Find where the given text appears and provide that cell's center as [X, Y] coordinate. 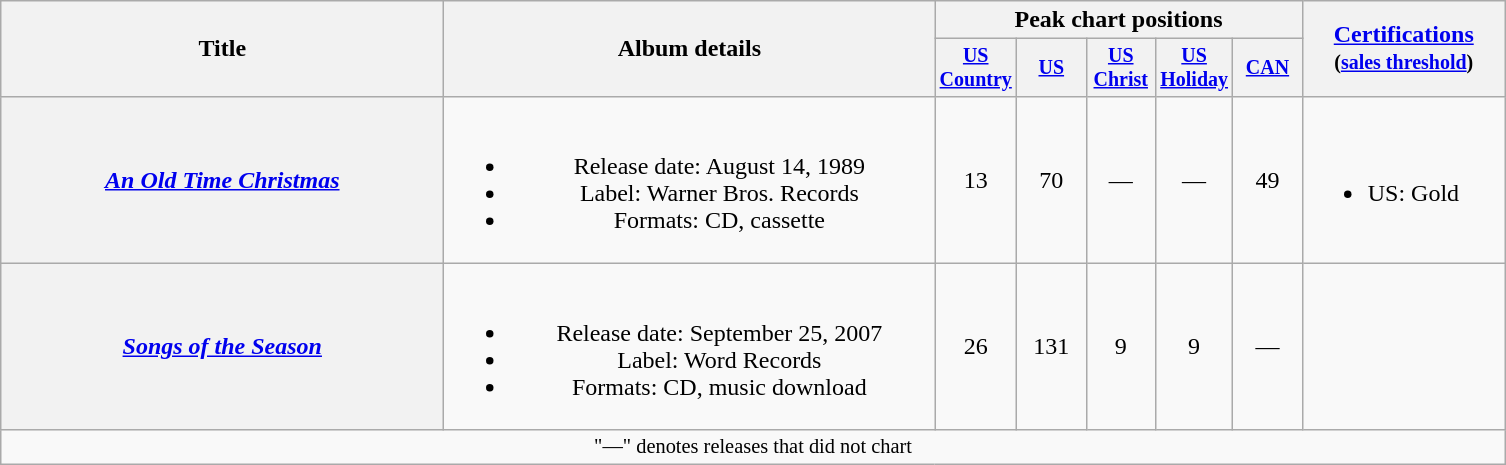
26 [976, 346]
An Old Time Christmas [222, 180]
Songs of the Season [222, 346]
Album details [690, 49]
US [1052, 68]
131 [1052, 346]
Title [222, 49]
13 [976, 180]
Certifications(sales threshold) [1404, 49]
Release date: September 25, 2007Label: Word RecordsFormats: CD, music download [690, 346]
CAN [1268, 68]
"—" denotes releases that did not chart [754, 447]
Release date: August 14, 1989Label: Warner Bros. RecordsFormats: CD, cassette [690, 180]
Peak chart positions [1118, 20]
US Country [976, 68]
US Holiday [1194, 68]
49 [1268, 180]
70 [1052, 180]
US Christ [1120, 68]
US: Gold [1404, 180]
